Find where the given text appears and provide that cell's center as (x, y) coordinate. 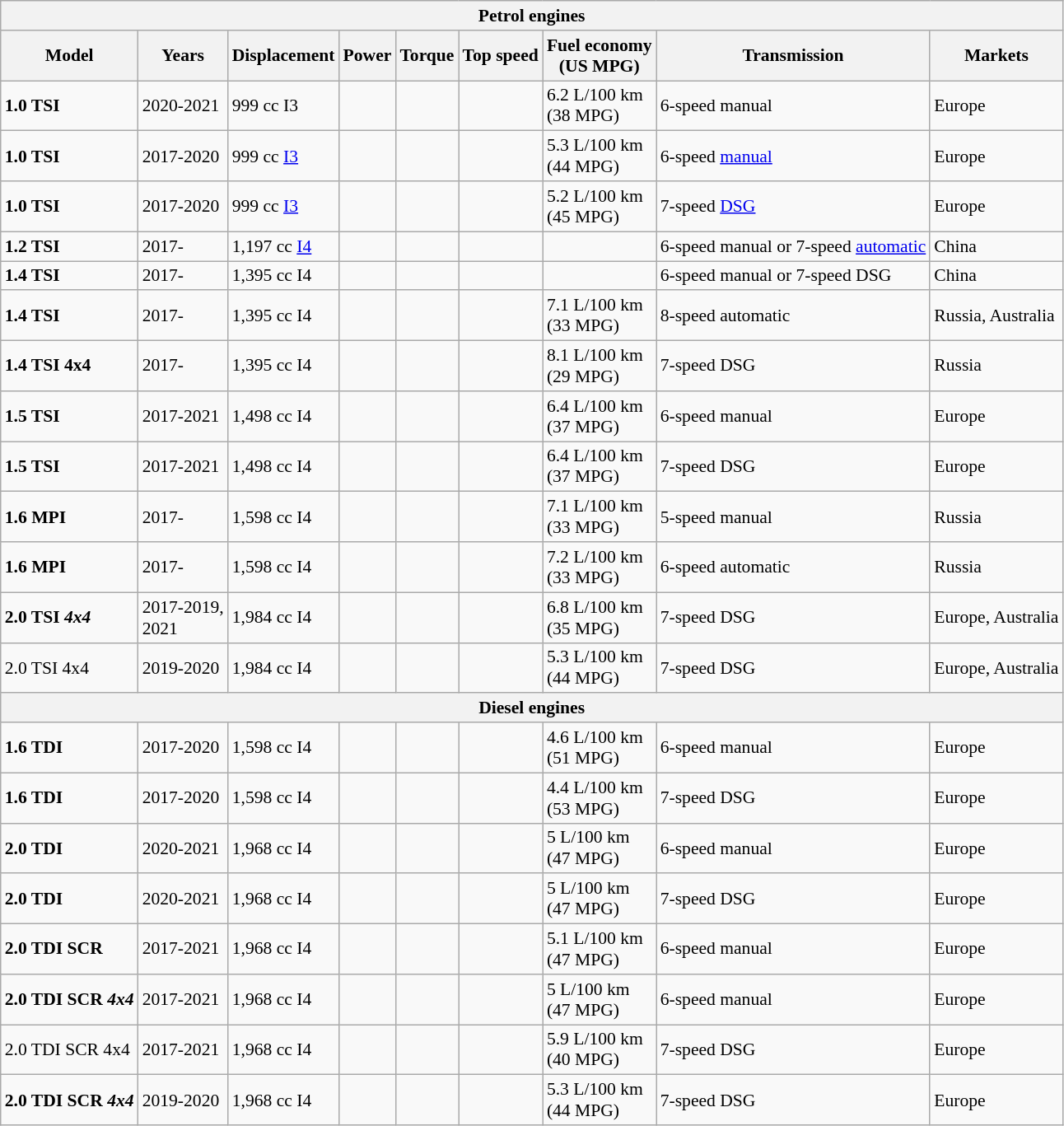
5-speed manual (794, 517)
6-speed manual or 7-speed automatic (794, 246)
Diesel engines (532, 708)
1,197 cc I4 (283, 246)
1.2 TSI (69, 246)
8-speed automatic (794, 316)
2.0 TDI SCR (69, 949)
Power (367, 56)
6.2 L/100 km(38 MPG) (600, 105)
Torque (427, 56)
1.4 TSI 4x4 (69, 366)
2017-2019,2021 (183, 618)
Russia, Australia (996, 316)
Markets (996, 56)
4.4 L/100 km(53 MPG) (600, 797)
Years (183, 56)
5.9 L/100 km(40 MPG) (600, 1049)
6-speed automatic (794, 567)
Displacement (283, 56)
6.8 L/100 km(35 MPG) (600, 618)
6-speed manual or 7-speed DSG (794, 276)
8.1 L/100 km(29 MPG) (600, 366)
Fuel economy(US MPG) (600, 56)
4.6 L/100 km(51 MPG) (600, 748)
5.2 L/100 km(45 MPG) (600, 206)
Transmission (794, 56)
Petrol engines (532, 16)
7.2 L/100 km(33 MPG) (600, 567)
Model (69, 56)
Top speed (500, 56)
5.1 L/100 km(47 MPG) (600, 949)
